Detect which cell encompasses the target text, then output its (X, Y) center coordinate. 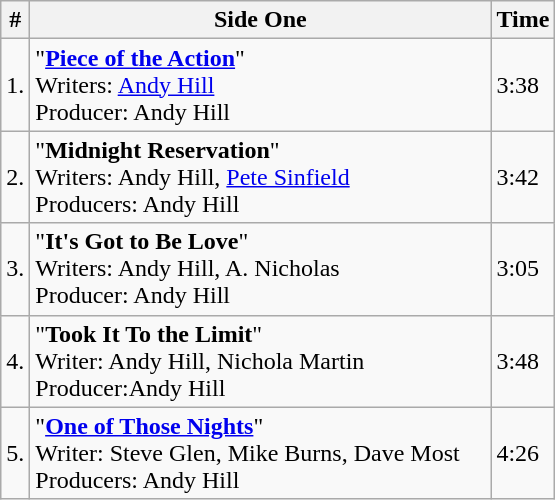
2. (16, 177)
3. (16, 269)
"One of Those Nights" Writer: Steve Glen, Mike Burns, Dave Most Producers: Andy Hill (260, 453)
"Midnight Reservation" Writers: Andy Hill, Pete Sinfield Producers: Andy Hill (260, 177)
4. (16, 361)
Time (523, 20)
# (16, 20)
3:38 (523, 85)
"Took It To the Limit" Writer: Andy Hill, Nichola Martin Producer:Andy Hill (260, 361)
3:42 (523, 177)
"It's Got to Be Love" Writers: Andy Hill, A. Nicholas Producer: Andy Hill (260, 269)
"Piece of the Action" Writers: Andy Hill Producer: Andy Hill (260, 85)
3:48 (523, 361)
1. (16, 85)
Side One (260, 20)
3:05 (523, 269)
5. (16, 453)
4:26 (523, 453)
